Find where the given text appears and provide that cell's center as (x, y) coordinate. 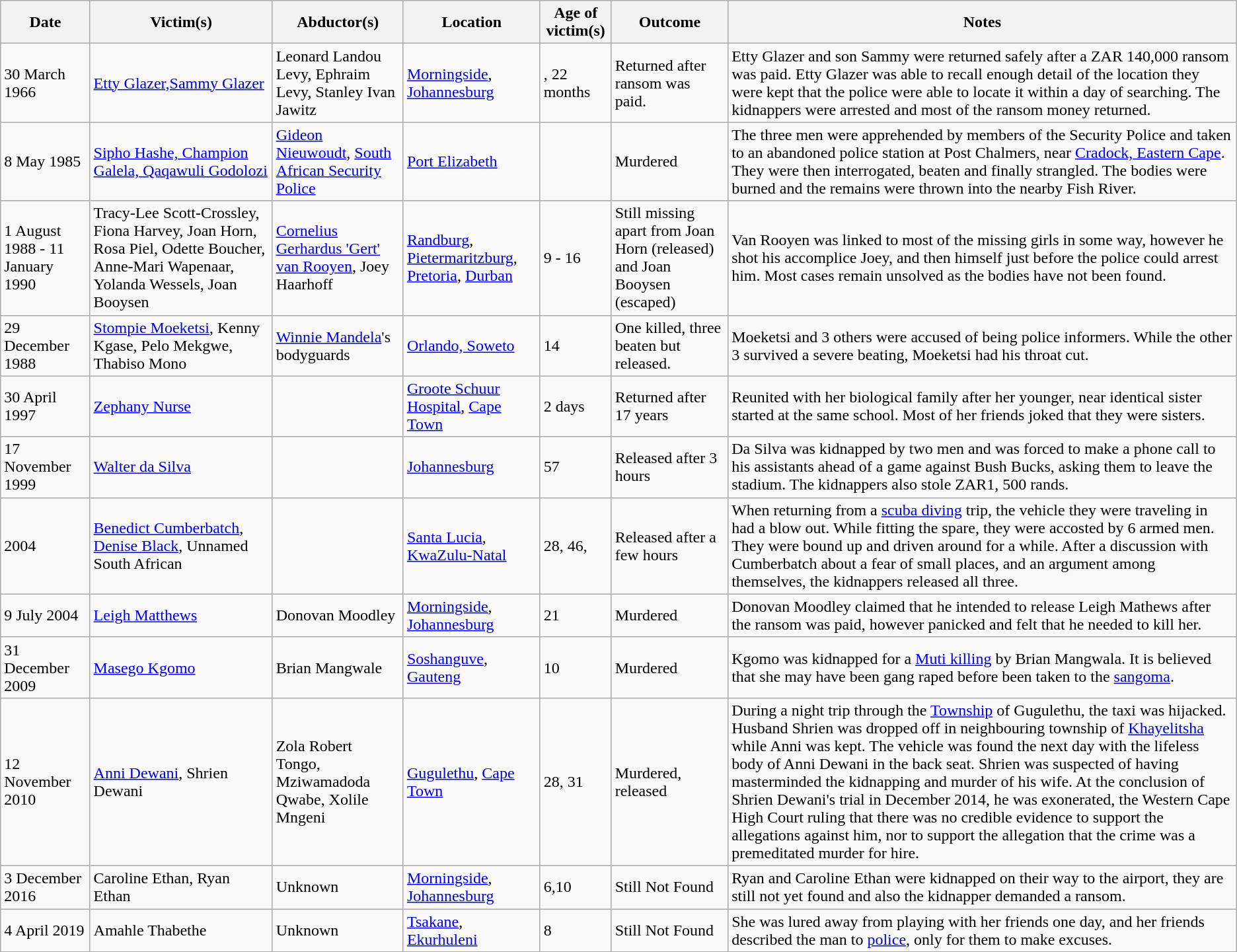
28, 46, (576, 546)
Gugulethu, Cape Town (472, 782)
Zephany Nurse (181, 406)
30 March 1966 (45, 83)
Amahle Thabethe (181, 930)
9 - 16 (576, 258)
Kgomo was kidnapped for a Muti killing by Brian Mangwala. It is believed that she may have been gang raped before been taken to the sangoma. (983, 667)
8 May 1985 (45, 161)
Cornelius Gerhardus 'Gert' van Rooyen, Joey Haarhoff (338, 258)
Donovan Moodley (338, 616)
Donovan Moodley claimed that he intended to release Leigh Mathews after the ransom was paid, however panicked and felt that he needed to kill her. (983, 616)
Zola Robert Tongo, Mziwamadoda Qwabe, Xolile Mngeni (338, 782)
Abductor(s) (338, 22)
Johannesburg (472, 467)
Murdered, released (670, 782)
Outcome (670, 22)
9 July 2004 (45, 616)
Caroline Ethan, Ryan Ethan (181, 887)
12 November 2010 (45, 782)
Released after a few hours (670, 546)
Gideon Nieuwoudt, South African Security Police (338, 161)
31 December 2009 (45, 667)
Location (472, 22)
30 April 1997 (45, 406)
Returned after 17 years (670, 406)
17 November 1999 (45, 467)
Masego Kgomo (181, 667)
Released after 3 hours (670, 467)
Randburg, Pietermaritzburg, Pretoria, Durban (472, 258)
Winnie Mandela's bodyguards (338, 346)
Walter da Silva (181, 467)
Sipho Hashe, Champion Galela, Qaqawuli Godolozi (181, 161)
8 (576, 930)
Port Elizabeth (472, 161)
Tracy-Lee Scott-Crossley, Fiona Harvey, Joan Horn, Rosa Piel, Odette Boucher, Anne-Mari Wapenaar, Yolanda Wessels, Joan Booysen (181, 258)
Etty Glazer,Sammy Glazer (181, 83)
Date (45, 22)
Brian Mangwale (338, 667)
2004 (45, 546)
Leonard Landou Levy, Ephraim Levy, Stanley Ivan Jawitz (338, 83)
, 22 months (576, 83)
Orlando, Soweto (472, 346)
28, 31 (576, 782)
Victim(s) (181, 22)
14 (576, 346)
Ryan and Caroline Ethan were kidnapped on their way to the airport, they are still not yet found and also the kidnapper demanded a ransom. (983, 887)
Soshanguve, Gauteng (472, 667)
Benedict Cumberbatch, Denise Black, Unnamed South African (181, 546)
3 December 2016 (45, 887)
One killed, three beaten but released. (670, 346)
Still missing apart from Joan Horn (released) and Joan Booysen (escaped) (670, 258)
Age of victim(s) (576, 22)
Returned after ransom was paid. (670, 83)
Notes (983, 22)
29 December 1988 (45, 346)
4 April 2019 (45, 930)
21 (576, 616)
Leigh Matthews (181, 616)
Stompie Moeketsi, Kenny Kgase, Pelo Mekgwe, Thabiso Mono (181, 346)
57 (576, 467)
1 August 1988 - 11 January 1990 (45, 258)
Moeketsi and 3 others were accused of being police informers. While the other 3 survived a severe beating, Moeketsi had his throat cut. (983, 346)
She was lured away from playing with her friends one day, and her friends described the man to police, only for them to make excuses. (983, 930)
Santa Lucia, KwaZulu-Natal (472, 546)
Anni Dewani, Shrien Dewani (181, 782)
10 (576, 667)
Groote Schuur Hospital, Cape Town (472, 406)
6,10 (576, 887)
Tsakane, Ekurhuleni (472, 930)
2 days (576, 406)
